Locate the cell with the specified text and output its [X, Y] center coordinate. 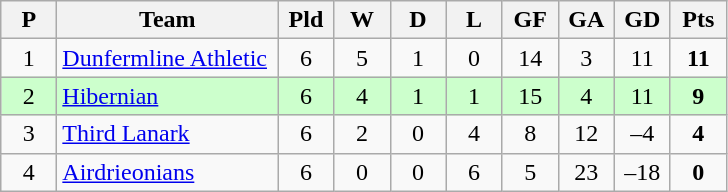
23 [586, 172]
Team [168, 20]
8 [530, 134]
W [362, 20]
Third Lanark [168, 134]
Dunfermline Athletic [168, 58]
D [418, 20]
L [474, 20]
Hibernian [168, 96]
12 [586, 134]
GD [642, 20]
15 [530, 96]
Pts [698, 20]
–18 [642, 172]
Pld [306, 20]
–4 [642, 134]
9 [698, 96]
P [29, 20]
14 [530, 58]
GF [530, 20]
Airdrieonians [168, 172]
GA [586, 20]
